For the text-containing cell, return its midpoint in [x, y] coordinate format. 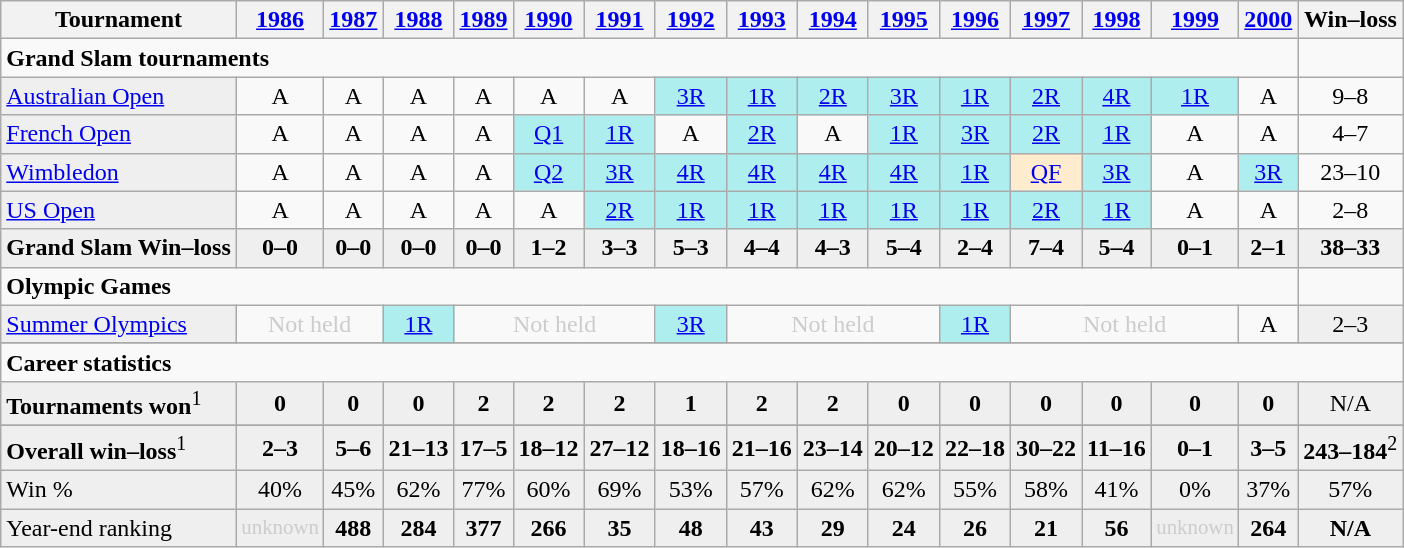
58% [1046, 489]
1995 [904, 20]
7–4 [1046, 248]
21–16 [762, 448]
Summer Olympics [119, 324]
266 [548, 528]
27–12 [620, 448]
French Open [119, 134]
20–12 [904, 448]
1 [690, 404]
QF [1046, 172]
Tournament [119, 20]
1988 [418, 20]
1998 [1117, 20]
Q1 [548, 134]
1987 [354, 20]
Tournaments won1 [119, 404]
1989 [484, 20]
1996 [974, 20]
Career statistics [702, 362]
Q2 [548, 172]
1–2 [548, 248]
1992 [690, 20]
3–5 [1268, 448]
41% [1117, 489]
21–13 [418, 448]
243–1842 [1350, 448]
21 [1046, 528]
40% [280, 489]
60% [548, 489]
69% [620, 489]
43 [762, 528]
23–10 [1350, 172]
2–8 [1350, 210]
77% [484, 489]
Australian Open [119, 96]
26 [974, 528]
37% [1268, 489]
11–16 [1117, 448]
53% [690, 489]
4–3 [832, 248]
48 [690, 528]
55% [974, 489]
Win–loss [1350, 20]
2–1 [1268, 248]
29 [832, 528]
2–4 [974, 248]
Win % [119, 489]
488 [354, 528]
264 [1268, 528]
35 [620, 528]
4–7 [1350, 134]
5–6 [354, 448]
Grand Slam tournaments [650, 58]
30–22 [1046, 448]
377 [484, 528]
22–18 [974, 448]
1986 [280, 20]
1994 [832, 20]
Overall win–loss1 [119, 448]
38–33 [1350, 248]
9–8 [1350, 96]
0% [1194, 489]
Wimbledon [119, 172]
3–3 [620, 248]
4–4 [762, 248]
2000 [1268, 20]
5–3 [690, 248]
1991 [620, 20]
1990 [548, 20]
18–16 [690, 448]
1999 [1194, 20]
284 [418, 528]
18–12 [548, 448]
Year-end ranking [119, 528]
1993 [762, 20]
US Open [119, 210]
17–5 [484, 448]
1997 [1046, 20]
23–14 [832, 448]
24 [904, 528]
45% [354, 489]
Grand Slam Win–loss [119, 248]
56 [1117, 528]
Olympic Games [650, 286]
